Provide the (X, Y) coordinate of the cell's center where the given text is located.  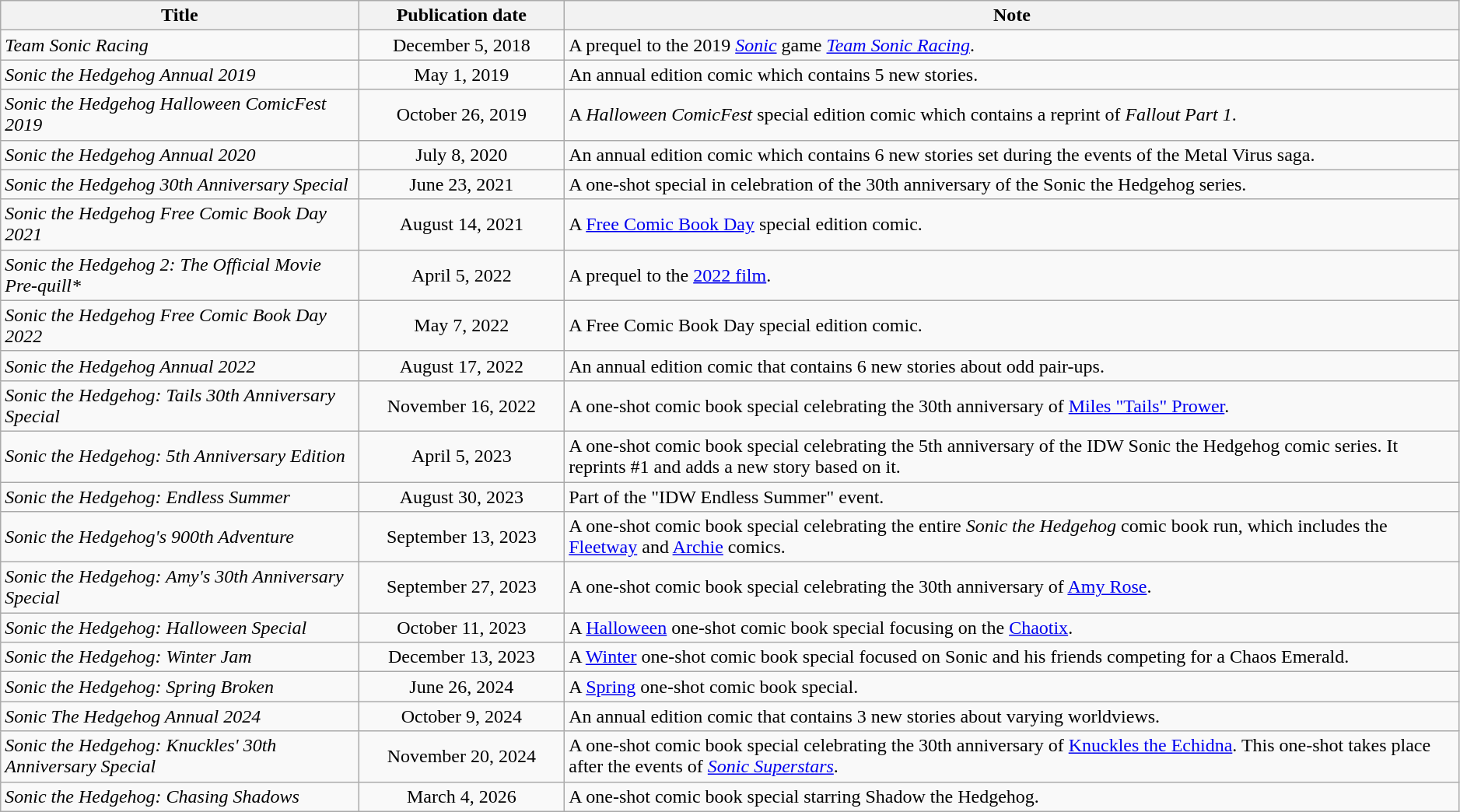
December 5, 2018 (462, 45)
October 26, 2019 (462, 115)
Sonic the Hedgehog 2: The Official Movie Pre-quill* (180, 275)
Sonic the Hedgehog Halloween ComicFest 2019 (180, 115)
A Halloween ComicFest special edition comic which contains a reprint of Fallout Part 1. (1013, 115)
A one-shot comic book special celebrating the 30th anniversary of Miles "Tails" Prower. (1013, 406)
June 23, 2021 (462, 184)
March 4, 2026 (462, 796)
August 17, 2022 (462, 366)
Sonic the Hedgehog Annual 2020 (180, 155)
October 11, 2023 (462, 628)
Sonic the Hedgehog: Endless Summer (180, 497)
Publication date (462, 16)
A Spring one-shot comic book special. (1013, 687)
October 9, 2024 (462, 716)
An annual edition comic that contains 3 new stories about varying worldviews. (1013, 716)
An annual edition comic that contains 6 new stories about odd pair-ups. (1013, 366)
Sonic the Hedgehog: Halloween Special (180, 628)
An annual edition comic which contains 6 new stories set during the events of the Metal Virus saga. (1013, 155)
November 16, 2022 (462, 406)
April 5, 2023 (462, 456)
Note (1013, 16)
Sonic the Hedgehog: Amy's 30th Anniversary Special (180, 588)
A one-shot comic book special starring Shadow the Hedgehog. (1013, 796)
A one-shot comic book special celebrating the 30th anniversary of Amy Rose. (1013, 588)
Sonic the Hedgehog: Chasing Shadows (180, 796)
July 8, 2020 (462, 155)
Title (180, 16)
June 26, 2024 (462, 687)
December 13, 2023 (462, 657)
A one-shot comic book special celebrating the entire Sonic the Hedgehog comic book run, which includes the Fleetway and Archie comics. (1013, 537)
A prequel to the 2022 film. (1013, 275)
An annual edition comic which contains 5 new stories. (1013, 75)
A Winter one-shot comic book special focused on Sonic and his friends competing for a Chaos Emerald. (1013, 657)
Sonic the Hedgehog: Spring Broken (180, 687)
May 1, 2019 (462, 75)
Sonic the Hedgehog: 5th Anniversary Edition (180, 456)
Sonic the Hedgehog Free Comic Book Day 2021 (180, 224)
A one-shot special in celebration of the 30th anniversary of the Sonic the Hedgehog series. (1013, 184)
Sonic The Hedgehog Annual 2024 (180, 716)
A Halloween one-shot comic book special focusing on the Chaotix. (1013, 628)
Sonic the Hedgehog: Tails 30th Anniversary Special (180, 406)
Sonic the Hedgehog Free Comic Book Day 2022 (180, 325)
Sonic the Hedgehog Annual 2019 (180, 75)
April 5, 2022 (462, 275)
May 7, 2022 (462, 325)
Team Sonic Racing (180, 45)
September 27, 2023 (462, 588)
Sonic the Hedgehog: Knuckles' 30th Anniversary Special (180, 756)
November 20, 2024 (462, 756)
August 14, 2021 (462, 224)
Sonic the Hedgehog's 900th Adventure (180, 537)
A prequel to the 2019 Sonic game Team Sonic Racing. (1013, 45)
Sonic the Hedgehog 30th Anniversary Special (180, 184)
September 13, 2023 (462, 537)
August 30, 2023 (462, 497)
Part of the "IDW Endless Summer" event. (1013, 497)
Sonic the Hedgehog Annual 2022 (180, 366)
Sonic the Hedgehog: Winter Jam (180, 657)
